Return the [x, y] coordinate for the center point of the cell that contains the specified text.  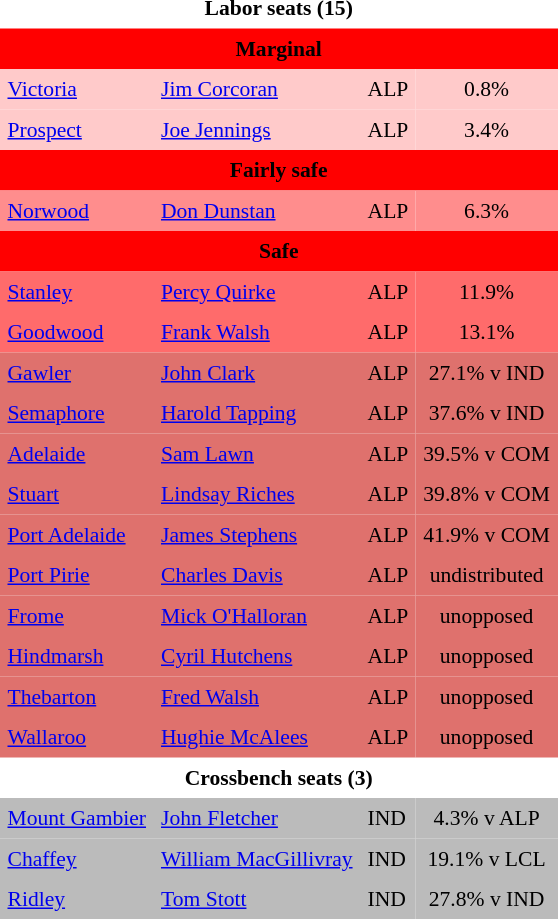
Fairly safe [278, 170]
Prospect [76, 129]
39.8% v COM [487, 494]
3.4% [487, 129]
Norwood [76, 210]
Stanley [76, 291]
Goodwood [76, 332]
19.1% v LCL [487, 858]
Victoria [76, 89]
37.6% v IND [487, 413]
Frome [76, 615]
Gawler [76, 372]
41.9% v COM [487, 534]
Adelaide [76, 453]
Wallaroo [76, 737]
Frank Walsh [256, 332]
John Clark [256, 372]
Safe [278, 251]
Sam Lawn [256, 453]
Port Adelaide [76, 534]
William MacGillivray [256, 858]
Harold Tapping [256, 413]
Port Pirie [76, 575]
Percy Quirke [256, 291]
Stuart [76, 494]
undistributed [487, 575]
Chaffey [76, 858]
39.5% v COM [487, 453]
27.8% v IND [487, 899]
John Fletcher [256, 818]
Jim Corcoran [256, 89]
Semaphore [76, 413]
27.1% v IND [487, 372]
0.8% [487, 89]
Charles Davis [256, 575]
Don Dunstan [256, 210]
Mount Gambier [76, 818]
Hindmarsh [76, 656]
Fred Walsh [256, 696]
Ridley [76, 899]
Hughie McAlees [256, 737]
Marginal [278, 48]
Crossbench seats (3) [278, 777]
Mick O'Halloran [256, 615]
Joe Jennings [256, 129]
4.3% v ALP [487, 818]
13.1% [487, 332]
6.3% [487, 210]
James Stephens [256, 534]
Cyril Hutchens [256, 656]
11.9% [487, 291]
Thebarton [76, 696]
Lindsay Riches [256, 494]
Tom Stott [256, 899]
